Determine the [x, y] coordinate at the center of the cell enclosing the given text.  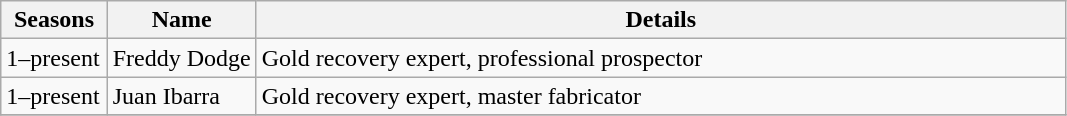
Juan Ibarra [182, 96]
Gold recovery expert, professional prospector [660, 58]
Gold recovery expert, master fabricator [660, 96]
Name [182, 20]
Freddy Dodge [182, 58]
Details [660, 20]
Seasons [54, 20]
